Provide the (x, y) coordinate of the cell's center where the given text is located.  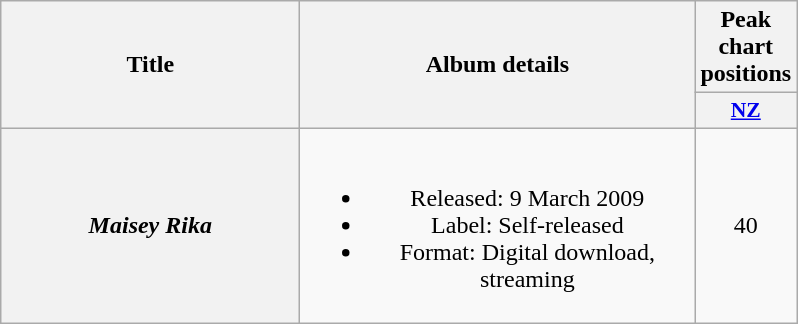
40 (746, 225)
Album details (498, 65)
Released: 9 March 2009Label: Self-releasedFormat: Digital download, streaming (498, 225)
Title (150, 65)
NZ (746, 111)
Maisey Rika (150, 225)
Peak chart positions (746, 47)
